Search for the cell housing the specified text and yield its (x, y) center coordinate. 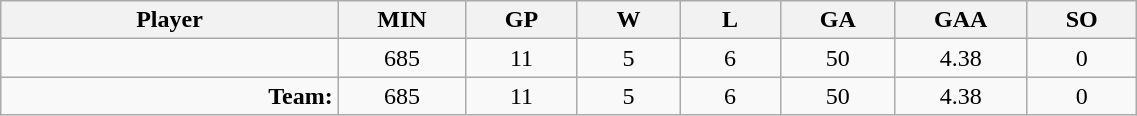
MIN (402, 20)
GA (838, 20)
L (730, 20)
W (628, 20)
Player (170, 20)
SO (1081, 20)
GP (522, 20)
Team: (170, 96)
GAA (961, 20)
